Extract the [x, y] coordinate from the center of the cell holding the provided text.  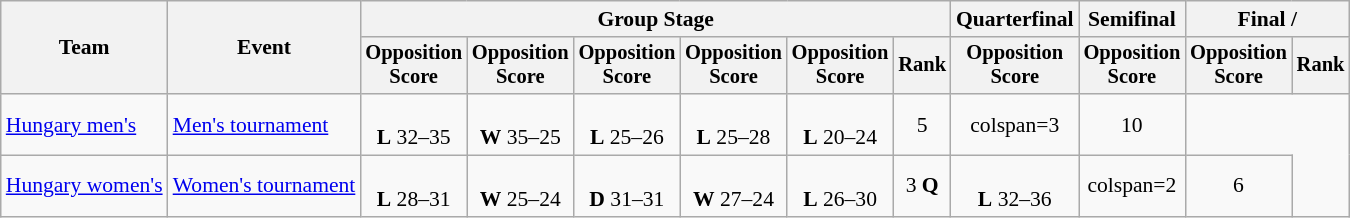
L 26–30 [840, 186]
Team [84, 48]
W 27–24 [734, 186]
D 31–31 [628, 186]
Semifinal [1132, 19]
5 [922, 124]
Event [264, 48]
colspan=2 [1132, 186]
Women's tournament [264, 186]
W 25–24 [520, 186]
Hungary men's [84, 124]
Group Stage [656, 19]
10 [1132, 124]
6 [1238, 186]
W 35–25 [520, 124]
colspan=3 [1015, 124]
L 32–36 [1015, 186]
L 28–31 [414, 186]
Men's tournament [264, 124]
L 25–26 [628, 124]
Quarterfinal [1015, 19]
Final / [1267, 19]
3 Q [922, 186]
L 20–24 [840, 124]
Hungary women's [84, 186]
L 32–35 [414, 124]
L 25–28 [734, 124]
